For the text-containing cell, return its midpoint in (x, y) coordinate format. 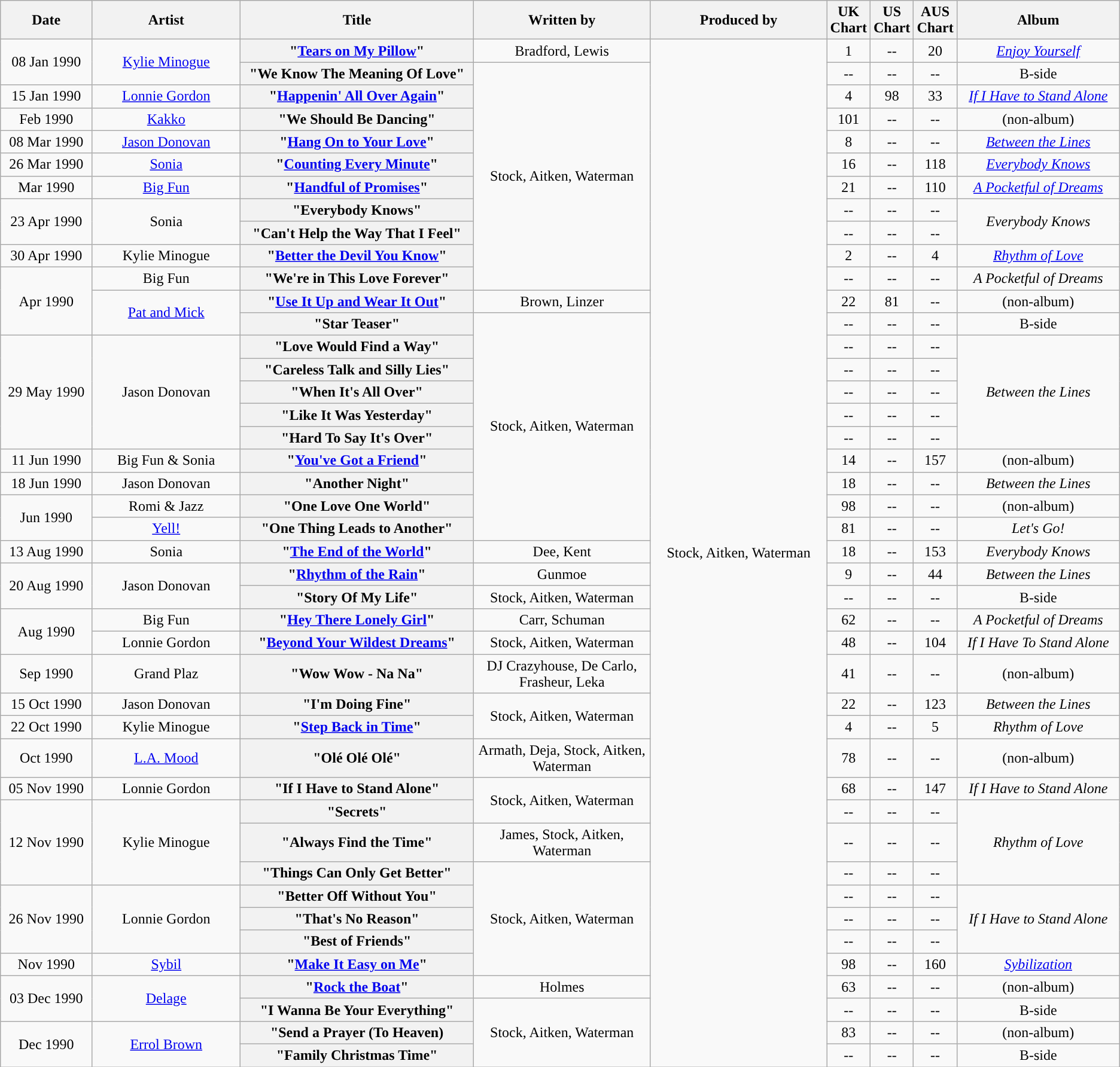
Pat and Mick (166, 312)
James, Stock, Aitken, Waterman (562, 842)
"Make It Easy on Me" (357, 964)
Sybil (166, 964)
Apr 1990 (47, 301)
23 Apr 1990 (47, 221)
18 Jun 1990 (47, 483)
"Secrets" (357, 812)
29 May 1990 (47, 392)
"Hang On to Your Love" (357, 142)
Nov 1990 (47, 964)
68 (848, 789)
"Tears on My Pillow" (357, 51)
Album (1038, 20)
"Story Of My Life" (357, 597)
11 Jun 1990 (47, 461)
13 Aug 1990 (47, 551)
30 Apr 1990 (47, 255)
Big Fun & Sonia (166, 461)
"Use It Up and Wear It Out" (357, 301)
101 (848, 119)
"Happenin' All Over Again" (357, 96)
12 Nov 1990 (47, 842)
33 (935, 96)
41 (848, 673)
Armath, Deja, Stock, Aitken, Waterman (562, 758)
Carr, Schuman (562, 620)
"One Thing Leads to Another" (357, 529)
Title (357, 20)
"Like It Was Yesterday" (357, 415)
Yell! (166, 529)
63 (848, 987)
L.A. Mood (166, 758)
"Counting Every Minute" (357, 164)
78 (848, 758)
"Love Would Find a Way" (357, 347)
"Best of Friends" (357, 941)
"The End of the World" (357, 551)
153 (935, 551)
"Careless Talk and Silly Lies" (357, 370)
US Chart (891, 20)
AUS Chart (935, 20)
147 (935, 789)
"We Should Be Dancing" (357, 119)
Jun 1990 (47, 517)
26 Mar 1990 (47, 164)
"I'm Doing Fine" (357, 705)
20 (935, 51)
Errol Brown (166, 1044)
20 Aug 1990 (47, 586)
"You've Got a Friend" (357, 461)
104 (935, 642)
9 (848, 574)
"Handful of Promises" (357, 187)
"Star Teaser" (357, 324)
44 (935, 574)
1 (848, 51)
"Family Christmas Time" (357, 1055)
14 (848, 461)
"When It's All Over" (357, 392)
05 Nov 1990 (47, 789)
"Can't Help the Way That I Feel" (357, 233)
"Always Find the Time" (357, 842)
UK Chart (848, 20)
"Beyond Your Wildest Dreams" (357, 642)
Gunmoe (562, 574)
"Another Night" (357, 483)
"Wow Wow - Na Na" (357, 673)
Artist (166, 20)
15 Oct 1990 (47, 705)
"Better the Devil You Know" (357, 255)
8 (848, 142)
"Send a Prayer (To Heaven) (357, 1032)
03 Dec 1990 (47, 998)
5 (935, 727)
Dec 1990 (47, 1044)
Feb 1990 (47, 119)
118 (935, 164)
Produced by (738, 20)
"Step Back in Time" (357, 727)
15 Jan 1990 (47, 96)
Kakko (166, 119)
Enjoy Yourself (1038, 51)
Delage (166, 998)
26 Nov 1990 (47, 919)
48 (848, 642)
Mar 1990 (47, 187)
"Better Off Without You" (357, 896)
123 (935, 705)
157 (935, 461)
Brown, Linzer (562, 301)
"We're in This Love Forever" (357, 278)
22 Oct 1990 (47, 727)
62 (848, 620)
110 (935, 187)
Holmes (562, 987)
"Hard To Say It's Over" (357, 438)
08 Jan 1990 (47, 62)
"We Know The Meaning Of Love" (357, 74)
"Things Can Only Get Better" (357, 873)
DJ Crazyhouse, De Carlo, Frasheur, Leka (562, 673)
2 (848, 255)
160 (935, 964)
"One Love One World" (357, 506)
16 (848, 164)
Let's Go! (1038, 529)
"That's No Reason" (357, 919)
21 (848, 187)
"Rock the Boat" (357, 987)
08 Mar 1990 (47, 142)
Date (47, 20)
Grand Plaz (166, 673)
"Rhythm of the Rain" (357, 574)
Sep 1990 (47, 673)
"I Wanna Be Your Everything" (357, 1010)
Bradford, Lewis (562, 51)
If I Have To Stand Alone (1038, 642)
"Everybody Knows" (357, 210)
"Hey There Lonely Girl" (357, 620)
Oct 1990 (47, 758)
"If I Have to Stand Alone" (357, 789)
Dee, Kent (562, 551)
Romi & Jazz (166, 506)
Sybilization (1038, 964)
Written by (562, 20)
"Olé Olé Olé" (357, 758)
Aug 1990 (47, 631)
83 (848, 1032)
